Search for the cell housing the specified text and yield its [x, y] center coordinate. 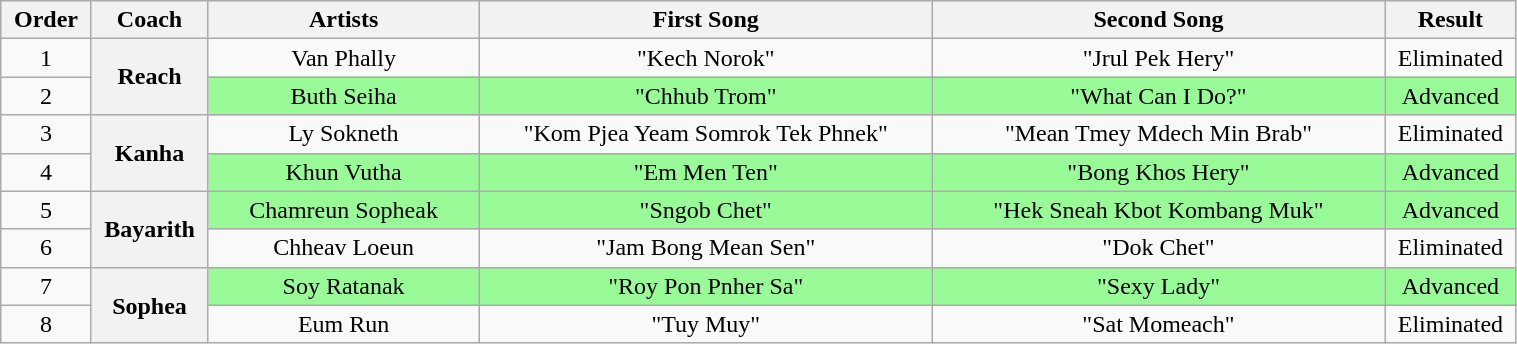
"Sngob Chet" [706, 210]
"Chhub Trom" [706, 96]
Ly Sokneth [344, 134]
4 [46, 172]
Result [1450, 20]
"What Can I Do?" [1158, 96]
"Roy Pon Pnher Sa" [706, 286]
"Dok Chet" [1158, 248]
7 [46, 286]
Kanha [150, 153]
Artists [344, 20]
"Sat Momeach" [1158, 324]
Sophea [150, 305]
Van Phally [344, 58]
Second Song [1158, 20]
2 [46, 96]
5 [46, 210]
First Song [706, 20]
Chamreun Sopheak [344, 210]
Eum Run [344, 324]
Reach [150, 77]
"Em Men Ten" [706, 172]
"Mean Tmey Mdech Min Brab" [1158, 134]
"Bong Khos Hery" [1158, 172]
"Kom Pjea Yeam Somrok Tek Phnek" [706, 134]
"Hek Sneah Kbot Kombang Muk" [1158, 210]
"Kech Norok" [706, 58]
Khun Vutha [344, 172]
Chheav Loeun [344, 248]
3 [46, 134]
"Jam Bong Mean Sen" [706, 248]
Buth Seiha [344, 96]
Bayarith [150, 229]
Coach [150, 20]
6 [46, 248]
"Sexy Lady" [1158, 286]
"Tuy Muy" [706, 324]
Order [46, 20]
8 [46, 324]
"Jrul Pek Hery" [1158, 58]
1 [46, 58]
Soy Ratanak [344, 286]
